For the text-containing cell, return its midpoint in (x, y) coordinate format. 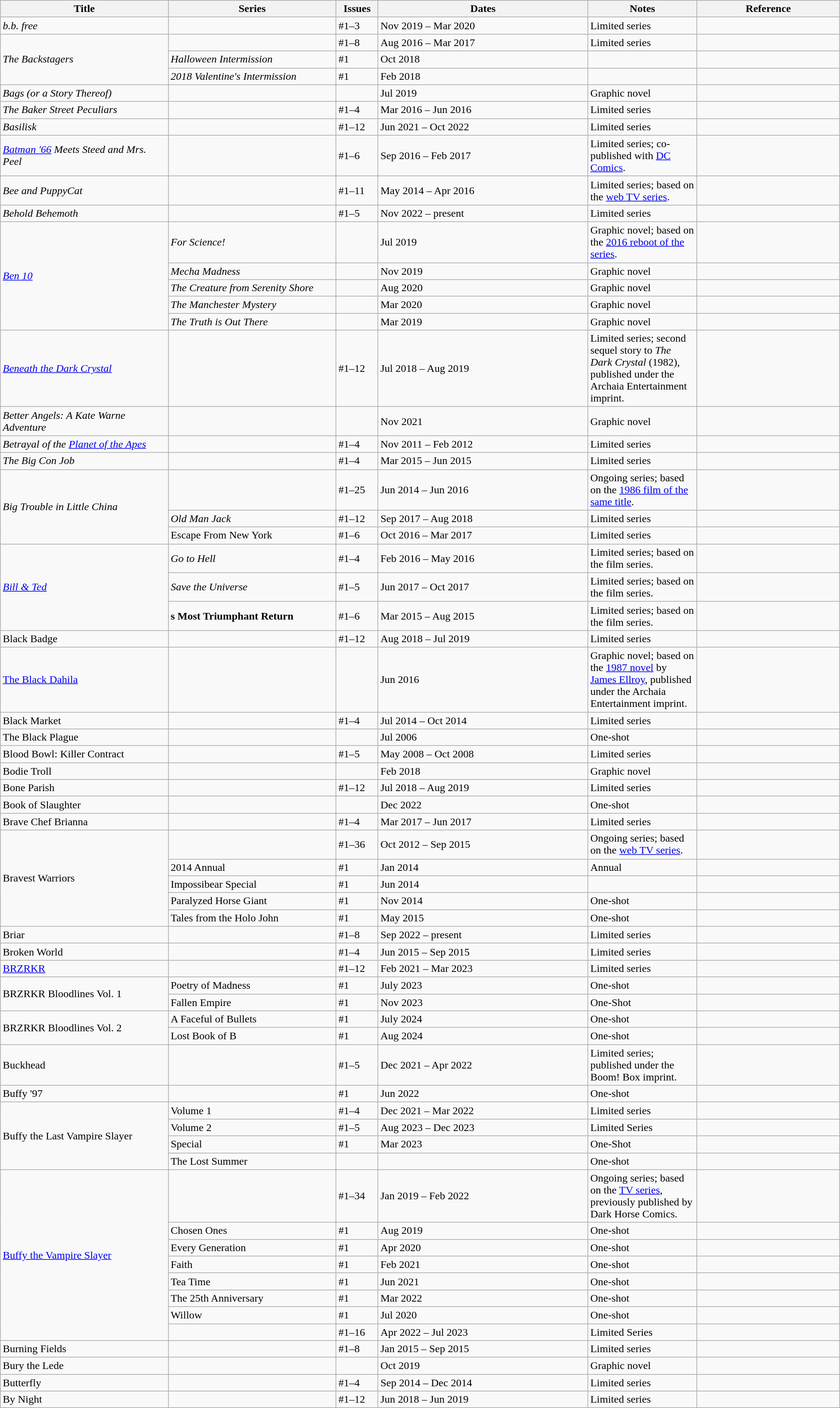
Aug 2020 (483, 288)
Bone Parish (84, 788)
May 2015 (483, 918)
Dec 2021 – Apr 2022 (483, 1065)
Old Man Jack (253, 519)
2014 Annual (253, 867)
The 25th Anniversary (253, 1298)
July 2024 (483, 1019)
Sep 2017 – Aug 2018 (483, 519)
Feb 2016 – May 2016 (483, 558)
Mecha Madness (253, 271)
Burning Fields (84, 1349)
Bodie Troll (84, 771)
Oct 2016 – Mar 2017 (483, 535)
Jun 2014 – Jun 2016 (483, 490)
s Most Triumphant Return (253, 616)
Ongoing series; based on the web TV series. (642, 845)
The Backstagers (84, 59)
The Big Con Job (84, 461)
Book of Slaughter (84, 805)
Dec 2021 – Mar 2022 (483, 1111)
Jan 2014 (483, 867)
Buffy the Vampire Slayer (84, 1255)
Bags (or a Story Thereof) (84, 93)
Limited series; published under the Boom! Box imprint. (642, 1065)
Jul 2006 (483, 737)
Jan 2019 – Feb 2022 (483, 1196)
Ongoing series; based on the 1986 film of the same title. (642, 490)
Impossibear Special (253, 884)
Mar 2022 (483, 1298)
Jun 2022 (483, 1094)
Beneath the Dark Crystal (84, 369)
Volume 2 (253, 1127)
Volume 1 (253, 1111)
Mar 2016 – Jun 2016 (483, 110)
Limited series; co-published with DC Comics. (642, 156)
Aug 2018 – Jul 2019 (483, 639)
For Science! (253, 242)
The Baker Street Peculiars (84, 110)
#1–36 (357, 845)
Nov 2022 – present (483, 213)
Behold Behemoth (84, 213)
Aug 2016 – Mar 2017 (483, 43)
July 2023 (483, 985)
#1–16 (357, 1332)
Buckhead (84, 1065)
The Truth is Out There (253, 322)
Blood Bowl: Killer Contract (84, 754)
Oct 2019 (483, 1366)
Every Generation (253, 1248)
Chosen Ones (253, 1231)
BRZRKR (84, 968)
Nov 2019 (483, 271)
Sep 2022 – present (483, 935)
Basilisk (84, 127)
Reference (768, 9)
The Black Plague (84, 737)
Nov 2011 – Feb 2012 (483, 444)
Faith (253, 1264)
Apr 2020 (483, 1248)
Jan 2015 – Sep 2015 (483, 1349)
Bravest Warriors (84, 878)
Tea Time (253, 1281)
Special (253, 1144)
Fallen Empire (253, 1002)
Go to Hell (253, 558)
Jul 2014 – Oct 2014 (483, 720)
Butterfly (84, 1383)
Limited series; based on the web TV series. (642, 191)
Briar (84, 935)
Willow (253, 1315)
Batman '66 Meets Steed and Mrs. Peel (84, 156)
Aug 2019 (483, 1231)
Graphic novel; based on the 1987 novel by James Ellroy, published under the Archaia Entertainment imprint. (642, 679)
Nov 2019 – Mar 2020 (483, 26)
Nov 2023 (483, 1002)
Oct 2018 (483, 59)
Jul 2020 (483, 1315)
Mar 2023 (483, 1144)
Save the Universe (253, 587)
Annual (642, 867)
Apr 2022 – Jul 2023 (483, 1332)
Jun 2016 (483, 679)
The Manchester Mystery (253, 305)
Black Market (84, 720)
#1–3 (357, 26)
Dates (483, 9)
By Night (84, 1400)
Halloween Intermission (253, 59)
Lost Book of B (253, 1036)
May 2008 – Oct 2008 (483, 754)
Bill & Ted (84, 587)
Buffy the Last Vampire Slayer (84, 1136)
Jun 2021 (483, 1281)
BRZRKR Bloodlines Vol. 1 (84, 994)
Sep 2014 – Dec 2014 (483, 1383)
#1–11 (357, 191)
Jun 2018 – Jun 2019 (483, 1400)
BRZRKR Bloodlines Vol. 2 (84, 1028)
Ben 10 (84, 276)
Mar 2015 – Jun 2015 (483, 461)
Big Trouble in Little China (84, 507)
Feb 2021 – Mar 2023 (483, 968)
Ongoing series; based on the TV series, previously published by Dark Horse Comics. (642, 1196)
Jun 2017 – Oct 2017 (483, 587)
The Creature from Serenity Shore (253, 288)
#1–34 (357, 1196)
Paralyzed Horse Giant (253, 901)
Nov 2014 (483, 901)
Poetry of Madness (253, 985)
Notes (642, 9)
Issues (357, 9)
Jun 2021 – Oct 2022 (483, 127)
2018 Valentine's Intermission (253, 76)
Nov 2021 (483, 421)
Limited series; second sequel story to The Dark Crystal (1982), published under the Archaia Entertainment imprint. (642, 369)
Title (84, 9)
The Lost Summer (253, 1161)
Mar 2019 (483, 322)
Sep 2016 – Feb 2017 (483, 156)
The Black Dahila (84, 679)
Buffy '97 (84, 1094)
Brave Chef Brianna (84, 822)
Feb 2021 (483, 1264)
Series (253, 9)
Better Angels: A Kate Warne Adventure (84, 421)
Jun 2014 (483, 884)
May 2014 – Apr 2016 (483, 191)
Graphic novel; based on the 2016 reboot of the series. (642, 242)
Mar 2020 (483, 305)
Bury the Lede (84, 1366)
Escape From New York (253, 535)
Mar 2017 – Jun 2017 (483, 822)
Oct 2012 – Sep 2015 (483, 845)
Betrayal of the Planet of the Apes (84, 444)
Bee and PuppyCat (84, 191)
Dec 2022 (483, 805)
Broken World (84, 952)
A Faceful of Bullets (253, 1019)
Tales from the Holo John (253, 918)
Aug 2023 – Dec 2023 (483, 1127)
b.b. free (84, 26)
#1–25 (357, 490)
Mar 2015 – Aug 2015 (483, 616)
Aug 2024 (483, 1036)
Black Badge (84, 639)
Jun 2015 – Sep 2015 (483, 952)
